Search for the cell housing the specified text and yield its [X, Y] center coordinate. 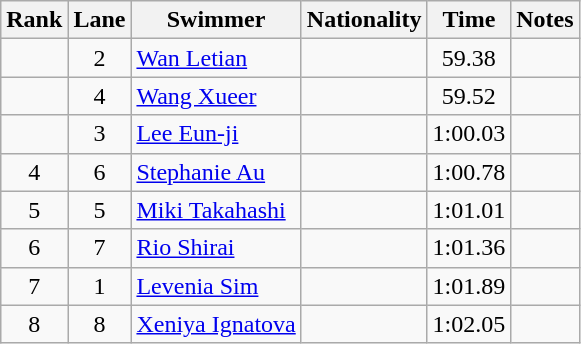
Levenia Sim [216, 286]
Miki Takahashi [216, 210]
1:01.36 [469, 248]
Rank [34, 20]
1:01.89 [469, 286]
Notes [545, 20]
Time [469, 20]
Lee Eun-ji [216, 134]
59.52 [469, 96]
3 [100, 134]
Wang Xueer [216, 96]
Lane [100, 20]
59.38 [469, 58]
1:00.78 [469, 172]
Stephanie Au [216, 172]
Nationality [364, 20]
Xeniya Ignatova [216, 324]
1 [100, 286]
Rio Shirai [216, 248]
1:01.01 [469, 210]
1:00.03 [469, 134]
1:02.05 [469, 324]
Wan Letian [216, 58]
Swimmer [216, 20]
2 [100, 58]
